Return the [x, y] coordinate for the center point of the cell that contains the specified text.  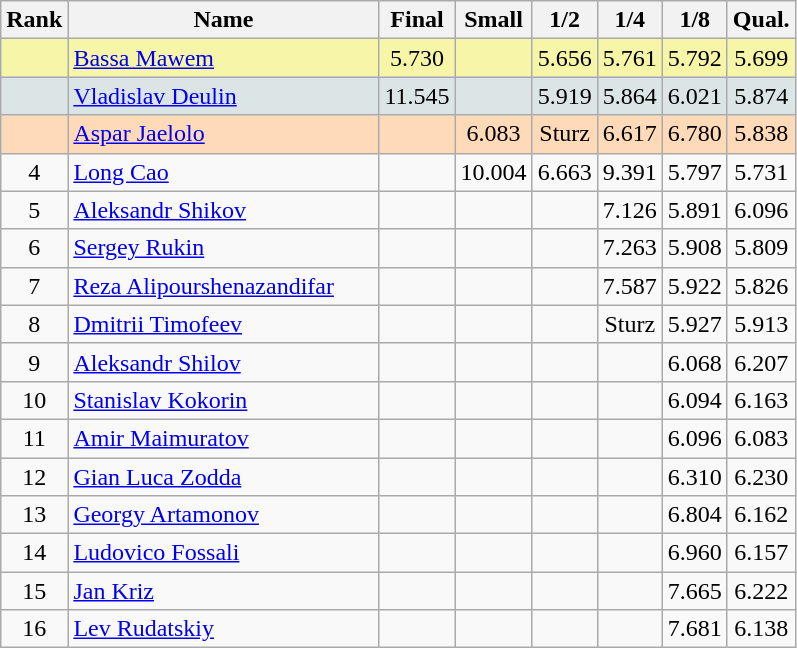
5.809 [761, 248]
Small [494, 20]
5.908 [694, 248]
5.730 [417, 58]
1/8 [694, 20]
Long Cao [224, 172]
14 [34, 553]
Amir Maimuratov [224, 438]
5.838 [761, 134]
5.922 [694, 286]
6.163 [761, 400]
6.068 [694, 362]
Ludovico Fossali [224, 553]
16 [34, 629]
Reza Alipourshenazandifar [224, 286]
10 [34, 400]
5.731 [761, 172]
7.665 [694, 591]
6.157 [761, 553]
6.222 [761, 591]
Stanislav Kokorin [224, 400]
7.263 [630, 248]
5.826 [761, 286]
5.797 [694, 172]
9.391 [630, 172]
Lev Rudatskiy [224, 629]
7.681 [694, 629]
Aspar Jaelolo [224, 134]
Name [224, 20]
5 [34, 210]
Aleksandr Shilov [224, 362]
6.021 [694, 96]
15 [34, 591]
5.761 [630, 58]
Georgy Artamonov [224, 515]
Gian Luca Zodda [224, 477]
6.230 [761, 477]
5.699 [761, 58]
1/2 [564, 20]
6.804 [694, 515]
Bassa Mawem [224, 58]
7.126 [630, 210]
5.927 [694, 324]
13 [34, 515]
11 [34, 438]
6.663 [564, 172]
Dmitrii Timofeev [224, 324]
11.545 [417, 96]
5.891 [694, 210]
5.864 [630, 96]
Jan Kriz [224, 591]
7 [34, 286]
12 [34, 477]
6.780 [694, 134]
5.874 [761, 96]
8 [34, 324]
1/4 [630, 20]
Qual. [761, 20]
6.617 [630, 134]
4 [34, 172]
5.656 [564, 58]
6 [34, 248]
5.792 [694, 58]
6.162 [761, 515]
Aleksandr Shikov [224, 210]
6.094 [694, 400]
10.004 [494, 172]
7.587 [630, 286]
Final [417, 20]
6.960 [694, 553]
Sergey Rukin [224, 248]
5.913 [761, 324]
5.919 [564, 96]
9 [34, 362]
Rank [34, 20]
6.310 [694, 477]
6.138 [761, 629]
6.207 [761, 362]
Vladislav Deulin [224, 96]
